Find where the given text appears and provide that cell's center as (x, y) coordinate. 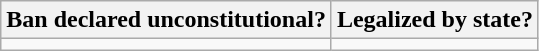
Ban declared unconstitutional? (166, 20)
Legalized by state? (434, 20)
